From the cell containing the given text, extract its center point as [X, Y] coordinate. 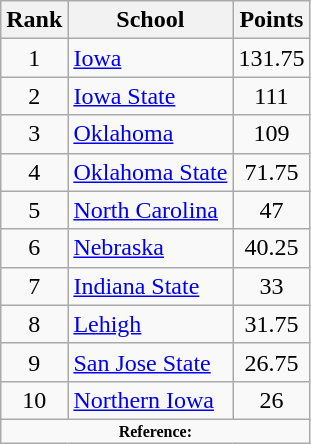
7 [34, 286]
40.25 [272, 248]
North Carolina [150, 210]
Reference: [156, 431]
33 [272, 286]
Iowa State [150, 96]
Indiana State [150, 286]
10 [34, 400]
Lehigh [150, 324]
131.75 [272, 58]
Iowa [150, 58]
Rank [34, 20]
6 [34, 248]
3 [34, 134]
Nebraska [150, 248]
8 [34, 324]
1 [34, 58]
26 [272, 400]
Northern Iowa [150, 400]
Points [272, 20]
Oklahoma State [150, 172]
San Jose State [150, 362]
School [150, 20]
2 [34, 96]
111 [272, 96]
47 [272, 210]
5 [34, 210]
71.75 [272, 172]
26.75 [272, 362]
4 [34, 172]
9 [34, 362]
109 [272, 134]
Oklahoma [150, 134]
31.75 [272, 324]
